Find where the given text appears and provide that cell's center as [X, Y] coordinate. 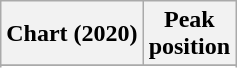
Chart (2020) [72, 34]
Peakposition [189, 34]
